Return the [X, Y] coordinate for the center point of the cell that contains the specified text.  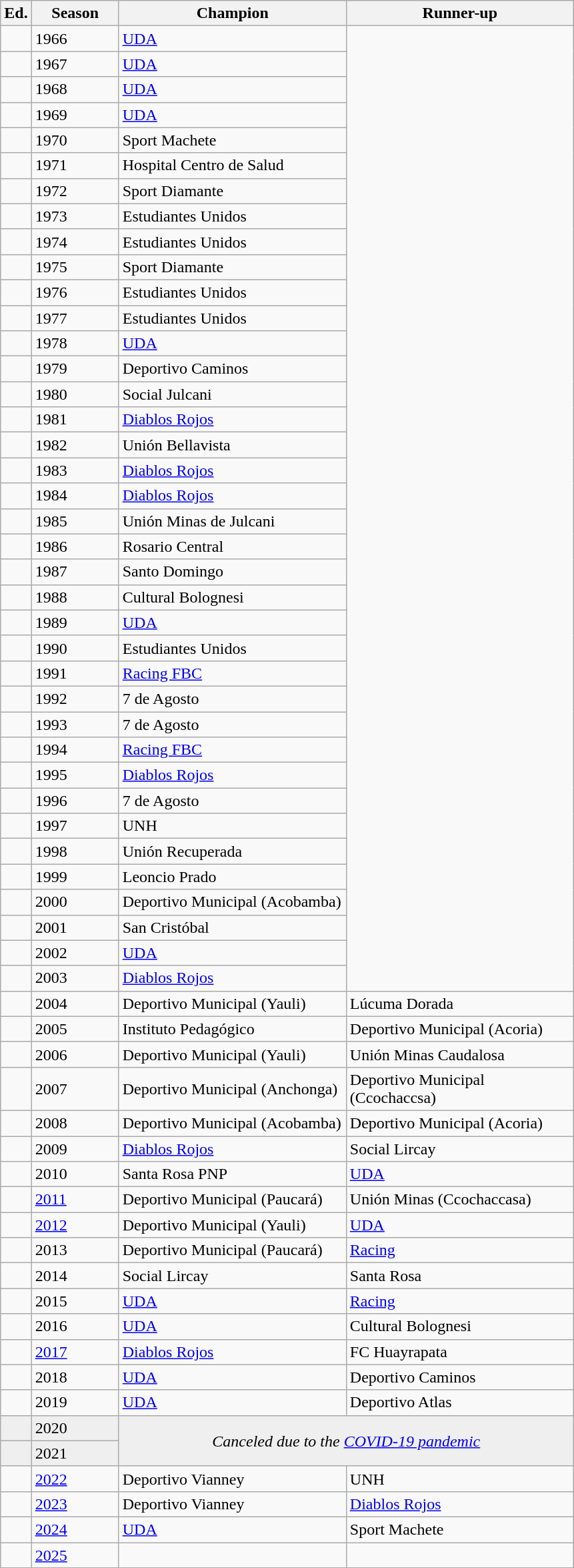
2005 [75, 1029]
Season [75, 13]
1992 [75, 699]
1985 [75, 521]
2021 [75, 1453]
Leoncio Prado [232, 877]
1971 [75, 165]
Canceled due to the COVID-19 pandemic [346, 1441]
Deportivo Municipal (Anchonga) [232, 1089]
1991 [75, 673]
1980 [75, 394]
Unión Recuperada [232, 851]
1984 [75, 496]
Lúcuma Dorada [460, 1004]
1982 [75, 445]
1994 [75, 750]
Deportivo Atlas [460, 1403]
1968 [75, 89]
1978 [75, 344]
2025 [75, 1555]
1974 [75, 242]
2016 [75, 1326]
2011 [75, 1200]
1983 [75, 470]
Social Julcani [232, 394]
1993 [75, 724]
1988 [75, 597]
1996 [75, 801]
1999 [75, 877]
Unión Minas (Ccochaccasa) [460, 1200]
2006 [75, 1054]
Instituto Pedagógico [232, 1029]
1973 [75, 216]
1998 [75, 851]
San Cristóbal [232, 927]
Unión Bellavista [232, 445]
1981 [75, 420]
1972 [75, 191]
2007 [75, 1089]
Champion [232, 13]
1986 [75, 546]
2010 [75, 1174]
1976 [75, 292]
2023 [75, 1504]
1995 [75, 775]
1990 [75, 648]
2014 [75, 1276]
1979 [75, 369]
1975 [75, 267]
FC Huayrapata [460, 1352]
Rosario Central [232, 546]
1987 [75, 572]
2000 [75, 902]
Unión Minas de Julcani [232, 521]
2013 [75, 1250]
1967 [75, 64]
2012 [75, 1225]
Deportivo Municipal (Ccochaccsa) [460, 1089]
Runner-up [460, 13]
2020 [75, 1428]
2004 [75, 1004]
1997 [75, 826]
2022 [75, 1479]
Unión Minas Caudalosa [460, 1054]
2009 [75, 1148]
2017 [75, 1352]
Santo Domingo [232, 572]
1969 [75, 115]
1989 [75, 623]
2019 [75, 1403]
1977 [75, 318]
2024 [75, 1529]
Ed. [16, 13]
2003 [75, 978]
2001 [75, 927]
2008 [75, 1123]
Hospital Centro de Salud [232, 165]
Santa Rosa PNP [232, 1174]
2002 [75, 953]
2018 [75, 1377]
Santa Rosa [460, 1276]
1970 [75, 140]
1966 [75, 39]
2015 [75, 1301]
